Search for the cell housing the specified text and yield its (x, y) center coordinate. 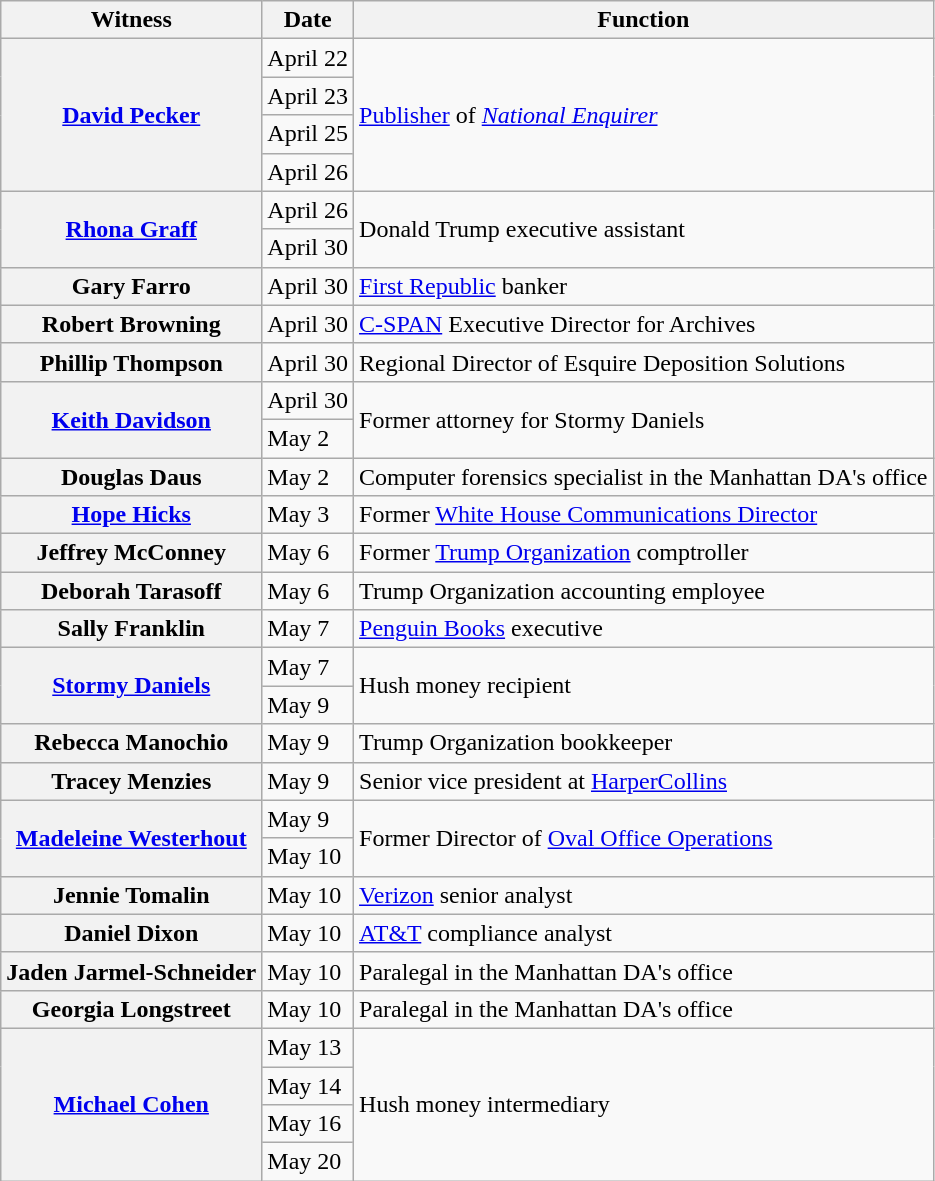
C-SPAN Executive Director for Archives (644, 324)
Deborah Tarasoff (132, 591)
Robert Browning (132, 324)
Hush money intermediary (644, 1104)
Donald Trump executive assistant (644, 229)
Former Director of Oval Office Operations (644, 838)
Function (644, 20)
Daniel Dixon (132, 933)
Jeffrey McConney (132, 553)
Computer forensics specialist in the Manhattan DA's office (644, 477)
Publisher of National Enquirer (644, 115)
May 14 (308, 1085)
Former attorney for Stormy Daniels (644, 419)
AT&T compliance analyst (644, 933)
Madeleine Westerhout (132, 838)
Former Trump Organization comptroller (644, 553)
Hope Hicks (132, 515)
Phillip Thompson (132, 362)
May 13 (308, 1047)
Georgia Longstreet (132, 1009)
Trump Organization bookkeeper (644, 743)
Regional Director of Esquire Deposition Solutions (644, 362)
Senior vice president at HarperCollins (644, 781)
Keith Davidson (132, 419)
April 25 (308, 134)
Witness (132, 20)
April 23 (308, 96)
Date (308, 20)
Tracey Menzies (132, 781)
April 22 (308, 58)
Hush money recipient (644, 686)
Verizon senior analyst (644, 895)
May 16 (308, 1124)
Gary Farro (132, 286)
Rhona Graff (132, 229)
Penguin Books executive (644, 629)
Former White House Communications Director (644, 515)
Trump Organization accounting employee (644, 591)
Michael Cohen (132, 1104)
Rebecca Manochio (132, 743)
Jennie Tomalin (132, 895)
Douglas Daus (132, 477)
Stormy Daniels (132, 686)
May 3 (308, 515)
First Republic banker (644, 286)
Jaden Jarmel-Schneider (132, 971)
May 20 (308, 1162)
David Pecker (132, 115)
Sally Franklin (132, 629)
